Locate the cell with the specified text and output its (X, Y) center coordinate. 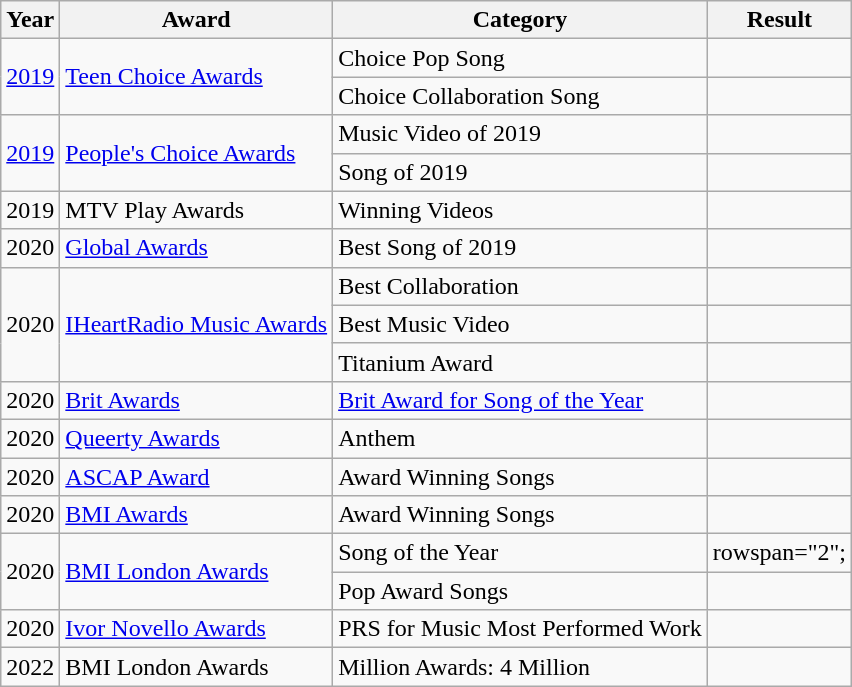
BMI Awards (196, 515)
Award (196, 20)
Song of the Year (520, 553)
Anthem (520, 438)
Song of 2019 (520, 172)
Choice Collaboration Song (520, 96)
Best Collaboration (520, 286)
Best Music Video (520, 324)
2022 (30, 667)
Pop Award Songs (520, 591)
People's Choice Awards (196, 153)
IHeartRadio Music Awards (196, 324)
ASCAP Award (196, 477)
MTV Play Awards (196, 210)
Year (30, 20)
Best Song of 2019 (520, 248)
Brit Awards (196, 400)
Music Video of 2019 (520, 134)
Category (520, 20)
Winning Videos (520, 210)
rowspan="2"; (779, 553)
Queerty Awards (196, 438)
Result (779, 20)
PRS for Music Most Performed Work (520, 629)
Million Awards: 4 Million (520, 667)
Choice Pop Song (520, 58)
Brit Award for Song of the Year (520, 400)
Teen Choice Awards (196, 77)
Titanium Award (520, 362)
Global Awards (196, 248)
Ivor Novello Awards (196, 629)
